Provide the (x, y) coordinate of the cell's center where the given text is located.  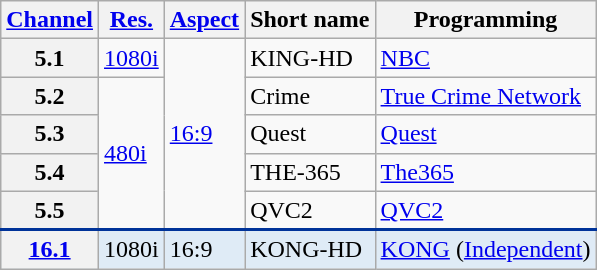
KONG-HD (310, 250)
THE-365 (310, 172)
KONG (Independent) (486, 250)
Short name (310, 20)
NBC (486, 58)
Res. (132, 20)
Aspect (204, 20)
Programming (486, 20)
5.5 (50, 210)
5.1 (50, 58)
16.1 (50, 250)
5.2 (50, 96)
Crime (310, 96)
Channel (50, 20)
The365 (486, 172)
480i (132, 154)
KING-HD (310, 58)
5.3 (50, 134)
5.4 (50, 172)
True Crime Network (486, 96)
